Capture the cell that displays the provided text and extract its (x, y) central coordinate. 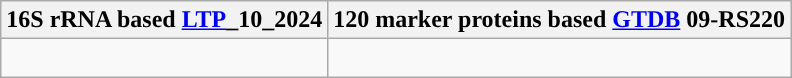
120 marker proteins based GTDB 09-RS220 (560, 20)
16S rRNA based LTP_10_2024 (164, 20)
